Pinpoint the cell where the given text exists, returning its (X, Y) midpoint coordinate. 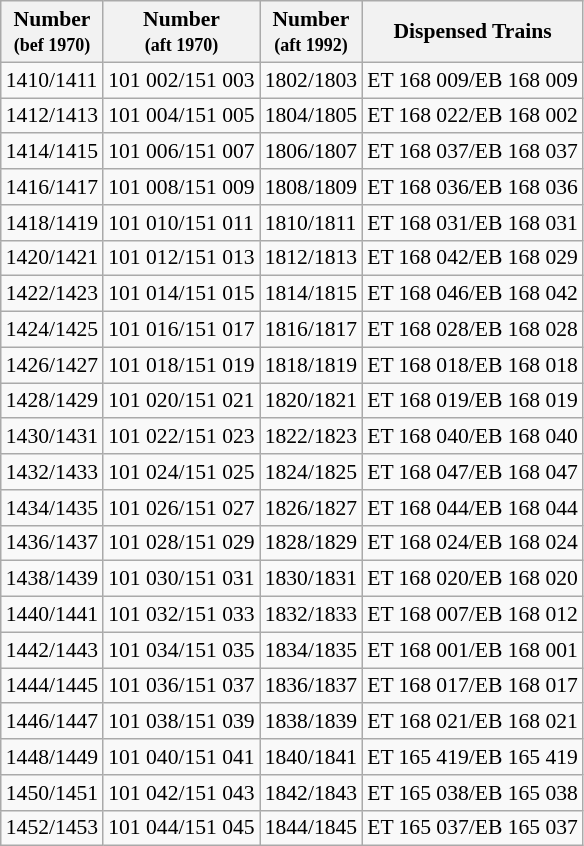
101 044/151 045 (181, 828)
1836/1837 (311, 686)
101 040/151 041 (181, 757)
Dispensed Trains (472, 32)
1412/1413 (52, 116)
ET 168 019/EB 168 019 (472, 401)
101 028/151 029 (181, 543)
Number(aft 1992) (311, 32)
101 006/151 007 (181, 152)
1844/1845 (311, 828)
ET 168 031/EB 168 031 (472, 223)
1426/1427 (52, 365)
1436/1437 (52, 543)
ET 168 046/EB 168 042 (472, 294)
1826/1827 (311, 508)
101 024/151 025 (181, 472)
ET 168 036/EB 168 036 (472, 187)
1450/1451 (52, 793)
101 036/151 037 (181, 686)
1424/1425 (52, 330)
ET 168 022/EB 168 002 (472, 116)
1824/1825 (311, 472)
101 042/151 043 (181, 793)
1418/1419 (52, 223)
ET 168 044/EB 168 044 (472, 508)
ET 168 020/EB 168 020 (472, 579)
1410/1411 (52, 80)
1816/1817 (311, 330)
1444/1445 (52, 686)
101 016/151 017 (181, 330)
1428/1429 (52, 401)
ET 168 042/EB 168 029 (472, 258)
1842/1843 (311, 793)
1448/1449 (52, 757)
101 012/151 013 (181, 258)
1838/1839 (311, 722)
101 008/151 009 (181, 187)
ET 168 040/EB 168 040 (472, 437)
101 034/151 035 (181, 650)
101 032/151 033 (181, 615)
ET 168 047/EB 168 047 (472, 472)
1832/1833 (311, 615)
1804/1805 (311, 116)
1812/1813 (311, 258)
1806/1807 (311, 152)
1438/1439 (52, 579)
101 014/151 015 (181, 294)
1414/1415 (52, 152)
ET 168 018/EB 168 018 (472, 365)
1820/1821 (311, 401)
1830/1831 (311, 579)
ET 168 037/EB 168 037 (472, 152)
ET 168 028/EB 168 028 (472, 330)
ET 168 024/EB 168 024 (472, 543)
ET 168 001/EB 168 001 (472, 650)
1434/1435 (52, 508)
101 010/151 011 (181, 223)
1822/1823 (311, 437)
ET 168 009/EB 168 009 (472, 80)
101 004/151 005 (181, 116)
Number(aft 1970) (181, 32)
Number(bef 1970) (52, 32)
1420/1421 (52, 258)
1430/1431 (52, 437)
1814/1815 (311, 294)
ET 168 017/EB 168 017 (472, 686)
101 002/151 003 (181, 80)
101 030/151 031 (181, 579)
1818/1819 (311, 365)
ET 168 007/EB 168 012 (472, 615)
101 018/151 019 (181, 365)
1416/1417 (52, 187)
1834/1835 (311, 650)
1828/1829 (311, 543)
1432/1433 (52, 472)
ET 165 038/EB 165 038 (472, 793)
ET 165 419/EB 165 419 (472, 757)
ET 168 021/EB 168 021 (472, 722)
101 020/151 021 (181, 401)
1452/1453 (52, 828)
1802/1803 (311, 80)
1840/1841 (311, 757)
1810/1811 (311, 223)
1808/1809 (311, 187)
101 026/151 027 (181, 508)
1446/1447 (52, 722)
101 038/151 039 (181, 722)
101 022/151 023 (181, 437)
ET 165 037/EB 165 037 (472, 828)
1440/1441 (52, 615)
1442/1443 (52, 650)
1422/1423 (52, 294)
